Provide the [x, y] coordinate of the cell's center where the given text is located.  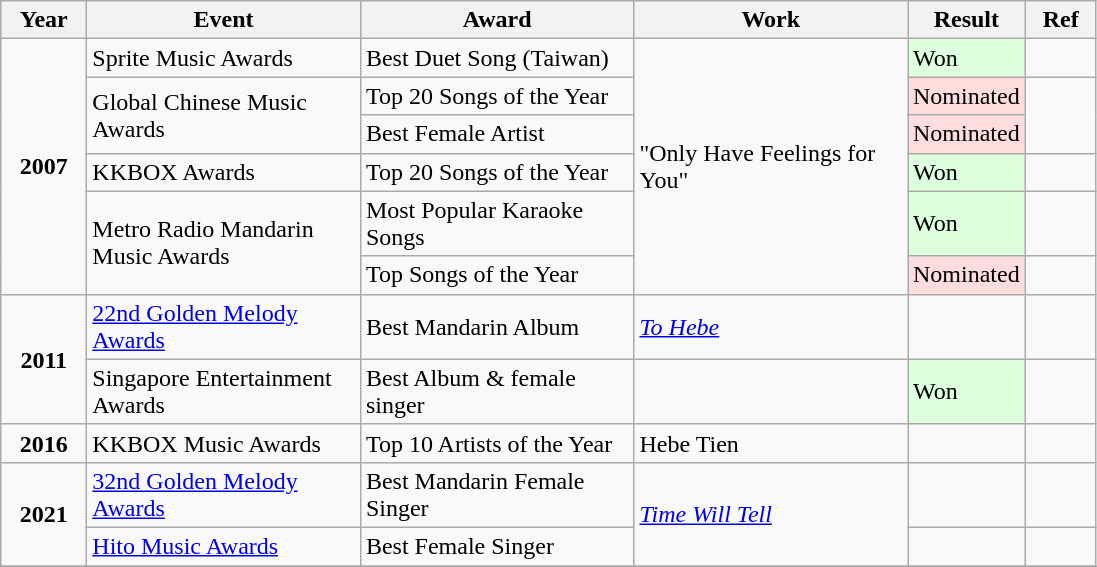
KKBOX Awards [224, 172]
2011 [44, 359]
Hebe Tien [771, 443]
22nd Golden Melody Awards [224, 326]
Top Songs of the Year [497, 275]
Result [967, 20]
Best Mandarin Album [497, 326]
Best Mandarin Female Singer [497, 494]
Ref [1060, 20]
Sprite Music Awards [224, 58]
Singapore Entertainment Awards [224, 392]
Global Chinese Music Awards [224, 115]
Best Album & female singer [497, 392]
Year [44, 20]
2016 [44, 443]
Best Female Artist [497, 134]
KKBOX Music Awards [224, 443]
To Hebe [771, 326]
2021 [44, 514]
Time Will Tell [771, 514]
"Only Have Feelings for You" [771, 166]
Hito Music Awards [224, 546]
2007 [44, 166]
Most Popular Karaoke Songs [497, 224]
Top 10 Artists of the Year [497, 443]
Best Female Singer [497, 546]
Best Duet Song (Taiwan) [497, 58]
Event [224, 20]
Work [771, 20]
32nd Golden Melody Awards [224, 494]
Metro Radio Mandarin Music Awards [224, 242]
Award [497, 20]
